Search for the cell housing the specified text and yield its [X, Y] center coordinate. 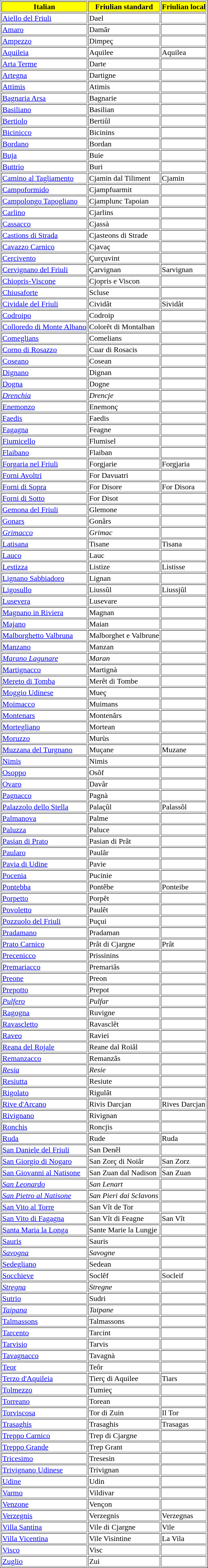
Colloredo di Monte Albano [44, 326]
Pocenia [44, 875]
San Vît di Feagne [124, 1218]
Muzane [184, 749]
Murùs [124, 738]
Flaiban [124, 452]
Maian [124, 624]
Tolmezzo [44, 1390]
Bordan [124, 144]
San Vito di Fagagna [44, 1218]
Forni di Sotto [44, 498]
Preon [124, 978]
Gemona del Friuli [44, 509]
Ronchis [44, 1127]
Pulfar [124, 1001]
Visco [44, 1550]
Pagnà [124, 795]
Latisana [44, 544]
Magnano in Riviera [44, 612]
Aquilea [184, 52]
Pavia di Udine [44, 864]
Povoletto [44, 909]
Varmo [44, 1492]
Camino al Tagliamento [44, 178]
Palme [124, 818]
Prât [184, 944]
Sividât [184, 304]
Rigolato [44, 1092]
Ragogna [44, 1012]
Merêt di Tombe [124, 681]
Resia [44, 1069]
Rivignan [124, 1115]
Tarvis [124, 1344]
La Vila [184, 1538]
For Disore [124, 486]
Stregna [44, 1287]
Precenicco [44, 955]
Forni di Sopra [44, 486]
Tarcint [124, 1332]
Vildivar [124, 1492]
Paluzza [44, 829]
Manzan [124, 647]
Visc [124, 1550]
Vile di Cjargne [124, 1527]
Comelians [124, 338]
Pradaman [124, 932]
Prepotto [44, 989]
Buie [124, 155]
Lauco [44, 555]
Aquilee [124, 52]
Sarvignan [184, 269]
Montenars [44, 715]
San Vît de Tor [124, 1207]
Venzone [44, 1504]
Palmanova [44, 818]
Italian [44, 6]
San Denêl [124, 1149]
Verzegnas [184, 1515]
Artegna [44, 75]
Palassôl [184, 807]
Davâr [124, 784]
Cjampfuarmit [124, 189]
Rives Darcjan [184, 1104]
Ampezzo [44, 41]
Bertiûl [124, 121]
Muimans [124, 704]
For Disora [184, 486]
San Daniele del Friuli [44, 1149]
Dimpeç [124, 41]
Teôr [124, 1367]
Listize [124, 566]
Santa Maria la Longa [44, 1230]
Dignano [44, 372]
Fiumicello [44, 441]
Trasagas [184, 1424]
Dartigne [124, 75]
Arta Terme [44, 64]
Tricesimo [44, 1458]
Trep Grant [124, 1447]
Villa Vicentina [44, 1538]
Treppo Grande [44, 1447]
San Pietro al Natisone [44, 1195]
Majano [44, 624]
Maran [124, 658]
Pozzuolo del Friuli [44, 921]
Trivignan [124, 1470]
Treppo Carnico [44, 1435]
Cjopris e Viscon [124, 281]
Paluce [124, 829]
Ponteibe [184, 887]
Socleif [184, 1275]
Flumisel [124, 441]
Premariâs [124, 967]
Prât di Cjargne [124, 944]
Mereto di Tomba [44, 681]
San Vît [184, 1218]
Paulêt [124, 909]
Tor di Zuin [124, 1412]
San Lenart [124, 1184]
Lusevera [44, 601]
Teor [44, 1367]
Pontebba [44, 887]
Roncjis [124, 1127]
Damâr [124, 29]
Chiopris-Viscone [44, 281]
Codroipo [44, 315]
San Zuan [184, 1172]
Udin [124, 1481]
Ruvigne [124, 1012]
Torreano [44, 1401]
Darte [124, 64]
Cjamin dal Tiliment [124, 178]
Mortegliano [44, 727]
Zui [124, 1561]
Ravasclêt [124, 1024]
Rivis Darcjan [124, 1104]
Udine [44, 1481]
For Davuatri [124, 475]
Tierç di Aquilee [124, 1378]
San Zuan dal Nadison [124, 1172]
Bertiolo [44, 121]
Marano Lagunare [44, 658]
Trep di Cjargne [124, 1435]
San Giovanni al Natisone [44, 1172]
Dael [124, 18]
Enemonç [124, 406]
Tarvisio [44, 1344]
Cervignano del Friuli [44, 269]
Gonars [44, 521]
Liussjûl [184, 589]
Fagagna [44, 429]
Amaro [44, 29]
Cuar di Rosacis [124, 349]
Paulâr [124, 852]
Rigulât [124, 1092]
Coseano [44, 361]
Soclêf [124, 1275]
Malborghetto Valbruna [44, 635]
Montenârs [124, 715]
Cosean [124, 361]
Palaçûl [124, 807]
Rive d'Arcano [44, 1104]
Cjavaç [124, 246]
Terzo d'Aquileia [44, 1378]
Socchieve [44, 1275]
Drencje [124, 395]
Mortean [124, 727]
Pradamano [44, 932]
Cividale del Friuli [44, 304]
Chiusaforte [44, 292]
Lignano Sabbiadoro [44, 578]
Drenchia [44, 395]
Tarcento [44, 1332]
Tiars [184, 1378]
Resiutta [44, 1081]
Raveo [44, 1035]
San Pieri dai Sclavons [124, 1195]
Muçane [124, 749]
Martignà [124, 669]
Moimacco [44, 704]
Reana del Rojale [44, 1047]
Vile Visintine [124, 1538]
San Leonardo [44, 1184]
Codroip [124, 315]
Pontêbe [124, 887]
Muzzana del Turgnano [44, 749]
Castions di Strada [44, 235]
Aiello del Friuli [44, 18]
Flaibano [44, 452]
Prepot [124, 989]
Cavazzo Carnico [44, 246]
Bagnaria Arsa [44, 98]
Tavagnà [124, 1355]
Porpetto [44, 898]
Bicinicco [44, 132]
Pasian di Prât [124, 841]
Listisse [184, 566]
Lusevare [124, 601]
Rivignano [44, 1115]
Cercivento [44, 258]
Reane dal Roiâl [124, 1047]
Tumieç [124, 1390]
Bicinins [124, 132]
Porpêt [124, 898]
Malborghet e Valbrune [124, 635]
Grimac [124, 532]
Ligosullo [44, 589]
Remanzâs [124, 1058]
Ravascletto [44, 1024]
Friulian standard [124, 6]
Campoformido [44, 189]
Buttrio [44, 166]
Pavie [124, 864]
Pagnacco [44, 795]
Sedegliano [44, 1264]
Basilian [124, 109]
Dignan [124, 372]
Remanzacco [44, 1058]
Pasian di Prato [44, 841]
Villa Santina [44, 1527]
Savogne [124, 1252]
Cassacco [44, 224]
Sedean [124, 1264]
Cjassà [124, 224]
Puçui [124, 921]
Lestizza [44, 566]
Mueç [124, 692]
Moruzzo [44, 738]
Cjamin [184, 178]
Scluse [124, 292]
Basiliano [44, 109]
Atimis [124, 86]
Bagnarie [124, 98]
San Zorç di Noiâr [124, 1161]
Feagne [124, 429]
Rude [124, 1138]
Taipane [124, 1310]
Forni Avoltri [44, 475]
Trivignano Udinese [44, 1470]
Cjamplunc Tapoian [124, 201]
Raviei [124, 1035]
For Disot [124, 498]
Dogne [124, 384]
Moggio Udinese [44, 692]
Forgaria nel Friuli [44, 464]
Martignacco [44, 669]
Grimacco [44, 532]
Sante Marie la Lungje [124, 1230]
Prissinins [124, 955]
Torean [124, 1401]
Magnan [124, 612]
Lignan [124, 578]
Manzano [44, 647]
Dogna [44, 384]
Liussûl [124, 589]
Palazzolo dello Stella [44, 807]
Resiute [124, 1081]
Zuglio [44, 1561]
Gonârs [124, 521]
Preone [44, 978]
Pulfero [44, 1001]
Aquileia [44, 52]
Çurçuvint [124, 258]
Cividât [124, 304]
Cjasteons di Strade [124, 235]
Premariacco [44, 967]
Vile [184, 1527]
Carlino [44, 212]
Attimis [44, 86]
Lauc [124, 555]
Osôf [124, 772]
Bordano [44, 144]
Corno di Rosazzo [44, 349]
Tresesin [124, 1458]
Buja [44, 155]
Pucinie [124, 875]
San Giorgio di Nogaro [44, 1161]
Stregne [124, 1287]
Vençon [124, 1504]
Ovaro [44, 784]
Osoppo [44, 772]
Torviscosa [44, 1412]
Taipana [44, 1310]
Glemone [124, 509]
Sudri [124, 1298]
Forgjaria [184, 464]
Campolongo Tapogliano [44, 201]
Comeglians [44, 338]
San Zorz [184, 1161]
Tavagnacco [44, 1355]
Tisana [184, 544]
Friulian local [184, 6]
Colorêt di Montalban [124, 326]
Prato Carnico [44, 944]
Resie [124, 1069]
Çarvignan [124, 269]
Paularo [44, 852]
Sutrio [44, 1298]
Enemonzo [44, 406]
Buri [124, 166]
San Vito al Torre [44, 1207]
Forgjarie [124, 464]
Savogna [44, 1252]
Cjarlins [124, 212]
Il Tor [184, 1412]
Tisane [124, 544]
